Capture the cell that displays the provided text and extract its (x, y) central coordinate. 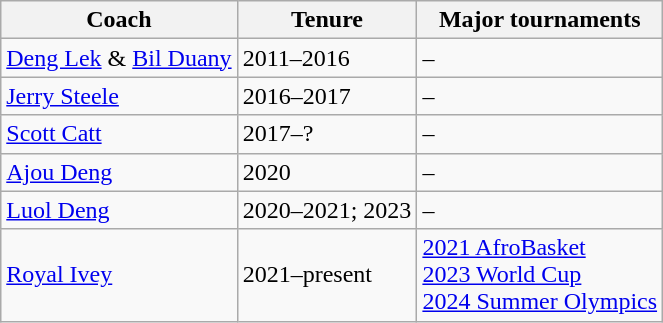
2020–2021; 2023 (327, 210)
Coach (119, 20)
Luol Deng (119, 210)
2020 (327, 172)
Ajou Deng (119, 172)
Deng Lek & Bil Duany (119, 58)
Royal Ivey (119, 275)
2021–present (327, 275)
2021 AfroBasket2023 World Cup2024 Summer Olympics (540, 275)
Jerry Steele (119, 96)
Major tournaments (540, 20)
2016–2017 (327, 96)
Tenure (327, 20)
Scott Catt (119, 134)
2011–2016 (327, 58)
2017–? (327, 134)
